Output the [X, Y] coordinate of the center of the cell containing the given text.  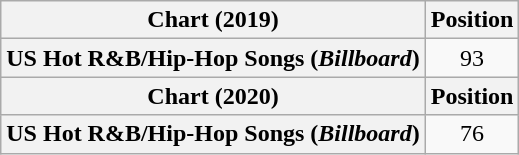
Chart (2019) [213, 20]
93 [472, 58]
76 [472, 134]
Chart (2020) [213, 96]
